Scan for the cell matching the given text and deliver its (X, Y) coordinate at center. 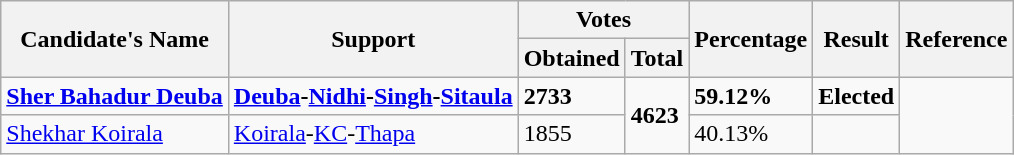
Reference (956, 39)
Koirala-KC-Thapa (373, 134)
Sher Bahadur Deuba (115, 96)
Candidate's Name (115, 39)
Obtained (572, 58)
Elected (856, 96)
2733 (572, 96)
59.12% (751, 96)
Shekhar Koirala (115, 134)
Result (856, 39)
Deuba-Nidhi-Singh-Sitaula (373, 96)
Votes (604, 20)
Support (373, 39)
Percentage (751, 39)
Total (657, 58)
40.13% (751, 134)
1855 (572, 134)
4623 (657, 115)
